Identify which cell holds the provided text, then report its [X, Y] central coordinate. 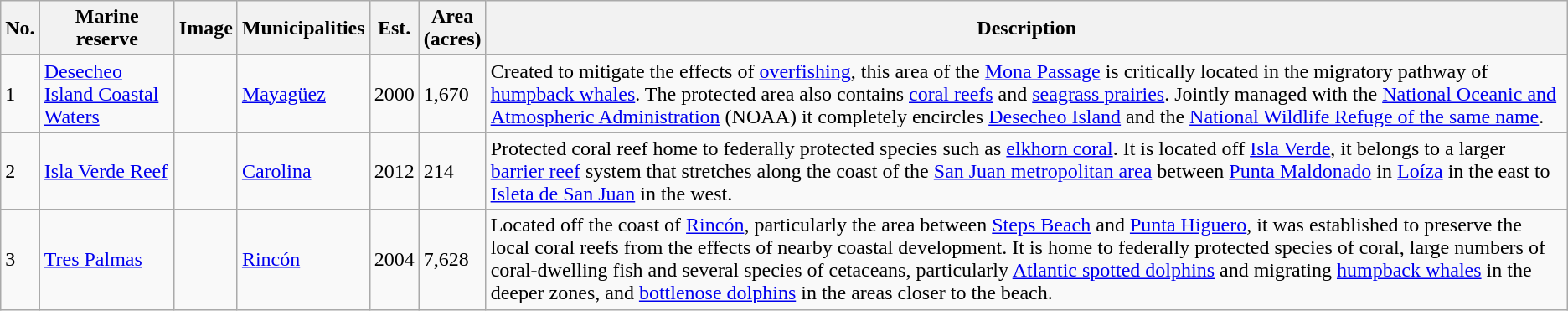
2 [20, 171]
Carolina [303, 171]
2004 [394, 260]
3 [20, 260]
2000 [394, 94]
Image [206, 29]
Isla Verde Reef [107, 171]
Desecheo Island Coastal Waters [107, 94]
Marine reserve [107, 29]
214 [452, 171]
Est. [394, 29]
Mayagüez [303, 94]
1,670 [452, 94]
2012 [394, 171]
Municipalities [303, 29]
Area(acres) [452, 29]
Description [1027, 29]
No. [20, 29]
1 [20, 94]
Tres Palmas [107, 260]
7,628 [452, 260]
Rincón [303, 260]
